Return [x, y] of the center of cell containing provided text 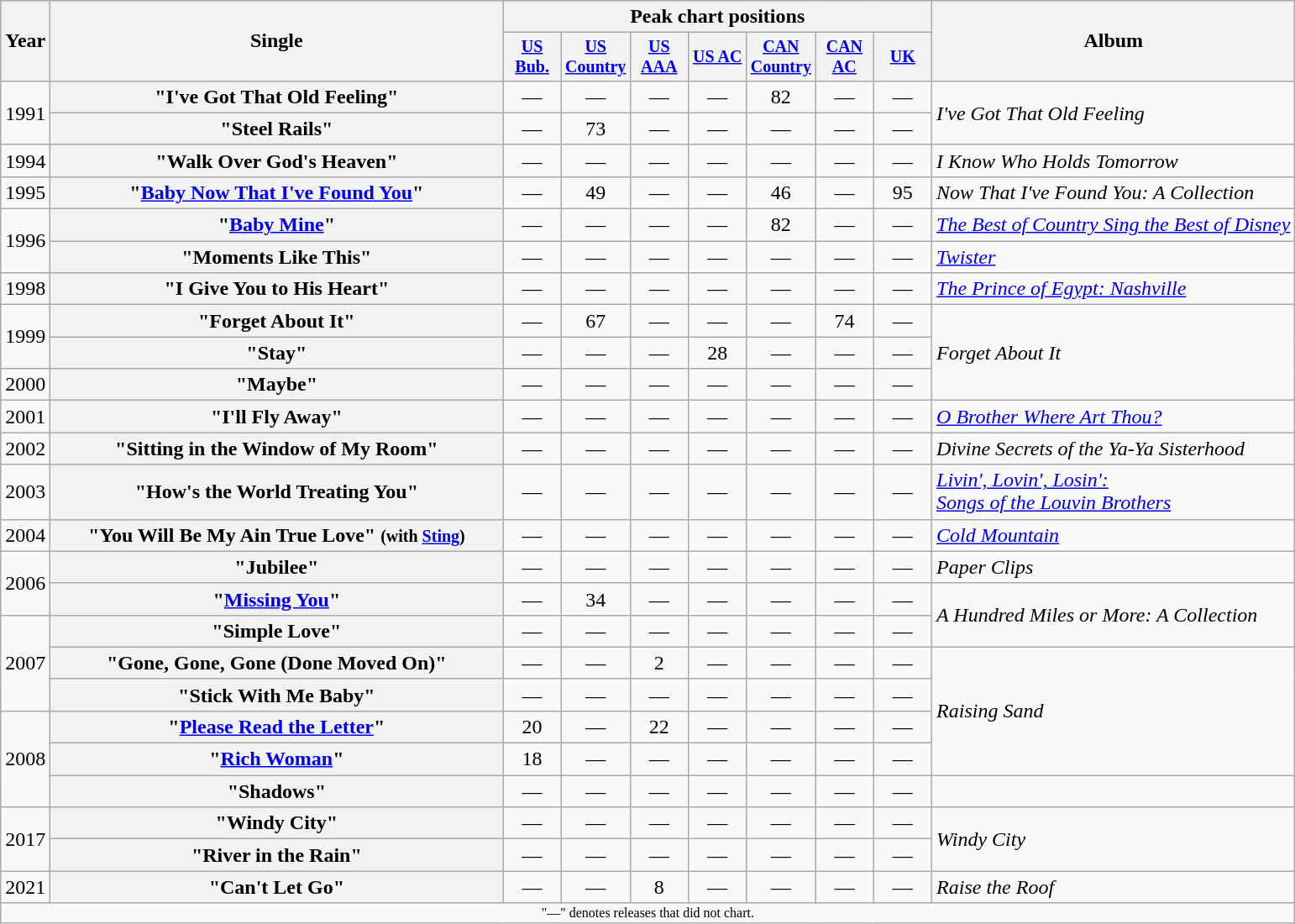
"Maybe" [277, 385]
2006 [25, 583]
"Rich Woman" [277, 759]
CAN AC [845, 57]
US AC [717, 57]
"Simple Love" [277, 631]
Forget About It [1114, 353]
Peak chart positions [717, 17]
"Forget About It" [277, 321]
2008 [25, 759]
Single [277, 41]
1995 [25, 192]
1998 [25, 289]
"Gone, Gone, Gone (Done Moved On)" [277, 663]
Windy City [1114, 839]
2003 [25, 492]
22 [658, 727]
I Know Who Holds Tomorrow [1114, 160]
"Please Read the Letter" [277, 727]
Divine Secrets of the Ya-Ya Sisterhood [1114, 449]
UK [902, 57]
"Windy City" [277, 823]
A Hundred Miles or More: A Collection [1114, 615]
46 [781, 192]
1999 [25, 337]
34 [595, 599]
"Steel Rails" [277, 129]
"Can't Let Go" [277, 887]
US AAA [658, 57]
"Moments Like This" [277, 257]
"River in the Rain" [277, 855]
2017 [25, 839]
Paper Clips [1114, 567]
"I've Got That Old Feeling" [277, 97]
Year [25, 41]
28 [717, 353]
"How's the World Treating You" [277, 492]
I've Got That Old Feeling [1114, 113]
95 [902, 192]
2000 [25, 385]
2004 [25, 535]
Album [1114, 41]
"I'll Fly Away" [277, 417]
"Missing You" [277, 599]
US Country [595, 57]
1994 [25, 160]
8 [658, 887]
18 [532, 759]
"Sitting in the Window of My Room" [277, 449]
2001 [25, 417]
49 [595, 192]
2002 [25, 449]
20 [532, 727]
"—" denotes releases that did not chart. [648, 913]
Livin', Lovin', Losin':Songs of the Louvin Brothers [1114, 492]
CAN Country [781, 57]
"Shadows" [277, 791]
O Brother Where Art Thou? [1114, 417]
"I Give You to His Heart" [277, 289]
74 [845, 321]
US Bub. [532, 57]
"You Will Be My Ain True Love" (with Sting) [277, 535]
Now That I've Found You: A Collection [1114, 192]
67 [595, 321]
"Baby Mine" [277, 225]
Twister [1114, 257]
Raise the Roof [1114, 887]
1991 [25, 113]
1996 [25, 241]
2021 [25, 887]
"Walk Over God's Heaven" [277, 160]
2 [658, 663]
"Baby Now That I've Found You" [277, 192]
Raising Sand [1114, 711]
Cold Mountain [1114, 535]
The Prince of Egypt: Nashville [1114, 289]
"Stay" [277, 353]
2007 [25, 663]
73 [595, 129]
"Stick With Me Baby" [277, 695]
"Jubilee" [277, 567]
The Best of Country Sing the Best of Disney [1114, 225]
